Search for the cell housing the specified text and yield its (x, y) center coordinate. 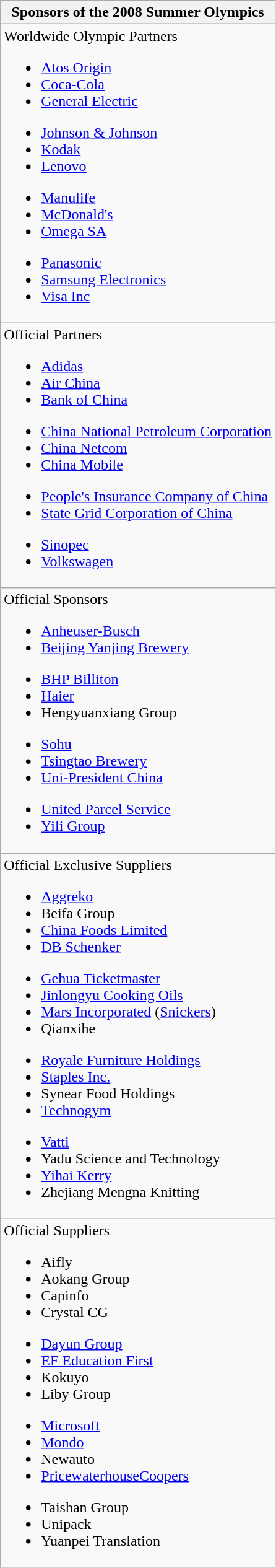
Sponsors of the 2008 Summer Olympics (138, 12)
